Return the [X, Y] coordinate for the center point of the cell that contains the specified text.  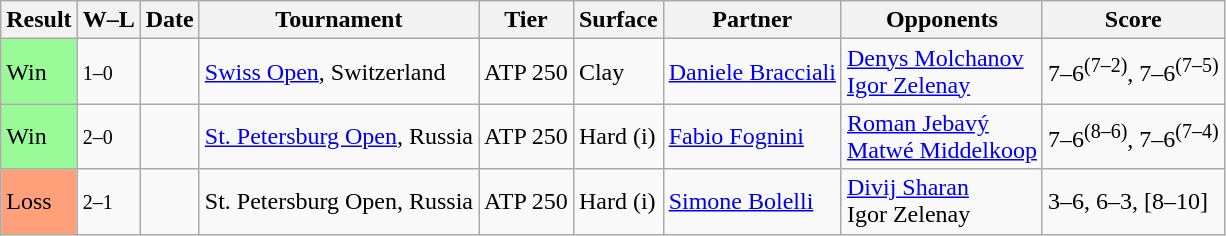
Divij Sharan Igor Zelenay [942, 202]
W–L [108, 20]
Date [170, 20]
Partner [752, 20]
Fabio Fognini [752, 136]
Loss [39, 202]
Opponents [942, 20]
Score [1133, 20]
2–1 [108, 202]
Simone Bolelli [752, 202]
Daniele Bracciali [752, 72]
1–0 [108, 72]
Surface [618, 20]
Tournament [338, 20]
Swiss Open, Switzerland [338, 72]
3–6, 6–3, [8–10] [1133, 202]
2–0 [108, 136]
Result [39, 20]
Denys Molchanov Igor Zelenay [942, 72]
Tier [526, 20]
7–6(7–2), 7–6(7–5) [1133, 72]
Clay [618, 72]
7–6(8–6), 7–6(7–4) [1133, 136]
Roman Jebavý Matwé Middelkoop [942, 136]
